For the text-containing cell, return its midpoint in [x, y] coordinate format. 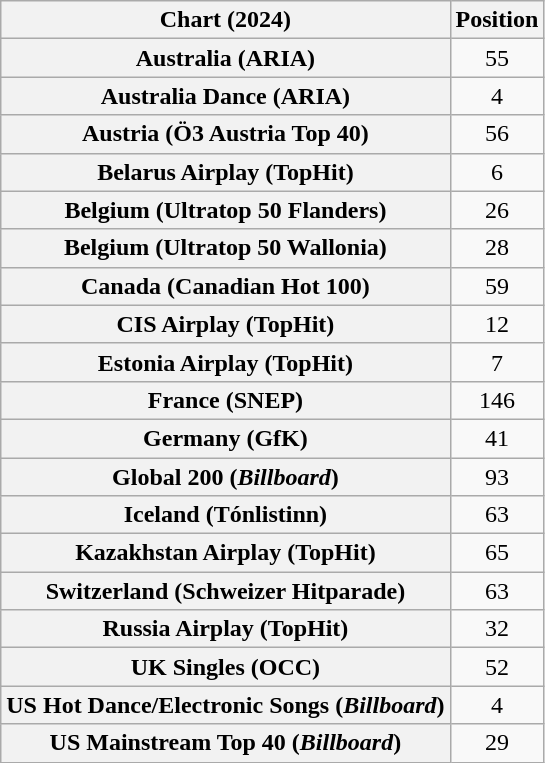
93 [497, 477]
CIS Airplay (TopHit) [226, 324]
Belgium (Ultratop 50 Flanders) [226, 210]
26 [497, 210]
US Mainstream Top 40 (Billboard) [226, 743]
6 [497, 172]
Position [497, 20]
Global 200 (Billboard) [226, 477]
Australia (ARIA) [226, 58]
55 [497, 58]
Belarus Airplay (TopHit) [226, 172]
France (SNEP) [226, 400]
56 [497, 134]
41 [497, 438]
Germany (GfK) [226, 438]
59 [497, 286]
Switzerland (Schweizer Hitparade) [226, 591]
7 [497, 362]
US Hot Dance/Electronic Songs (Billboard) [226, 705]
65 [497, 553]
Belgium (Ultratop 50 Wallonia) [226, 248]
32 [497, 629]
52 [497, 667]
Iceland (Tónlistinn) [226, 515]
UK Singles (OCC) [226, 667]
Estonia Airplay (TopHit) [226, 362]
Chart (2024) [226, 20]
146 [497, 400]
Canada (Canadian Hot 100) [226, 286]
Austria (Ö3 Austria Top 40) [226, 134]
Russia Airplay (TopHit) [226, 629]
Australia Dance (ARIA) [226, 96]
12 [497, 324]
29 [497, 743]
28 [497, 248]
Kazakhstan Airplay (TopHit) [226, 553]
